Detect which cell encompasses the target text, then output its (x, y) center coordinate. 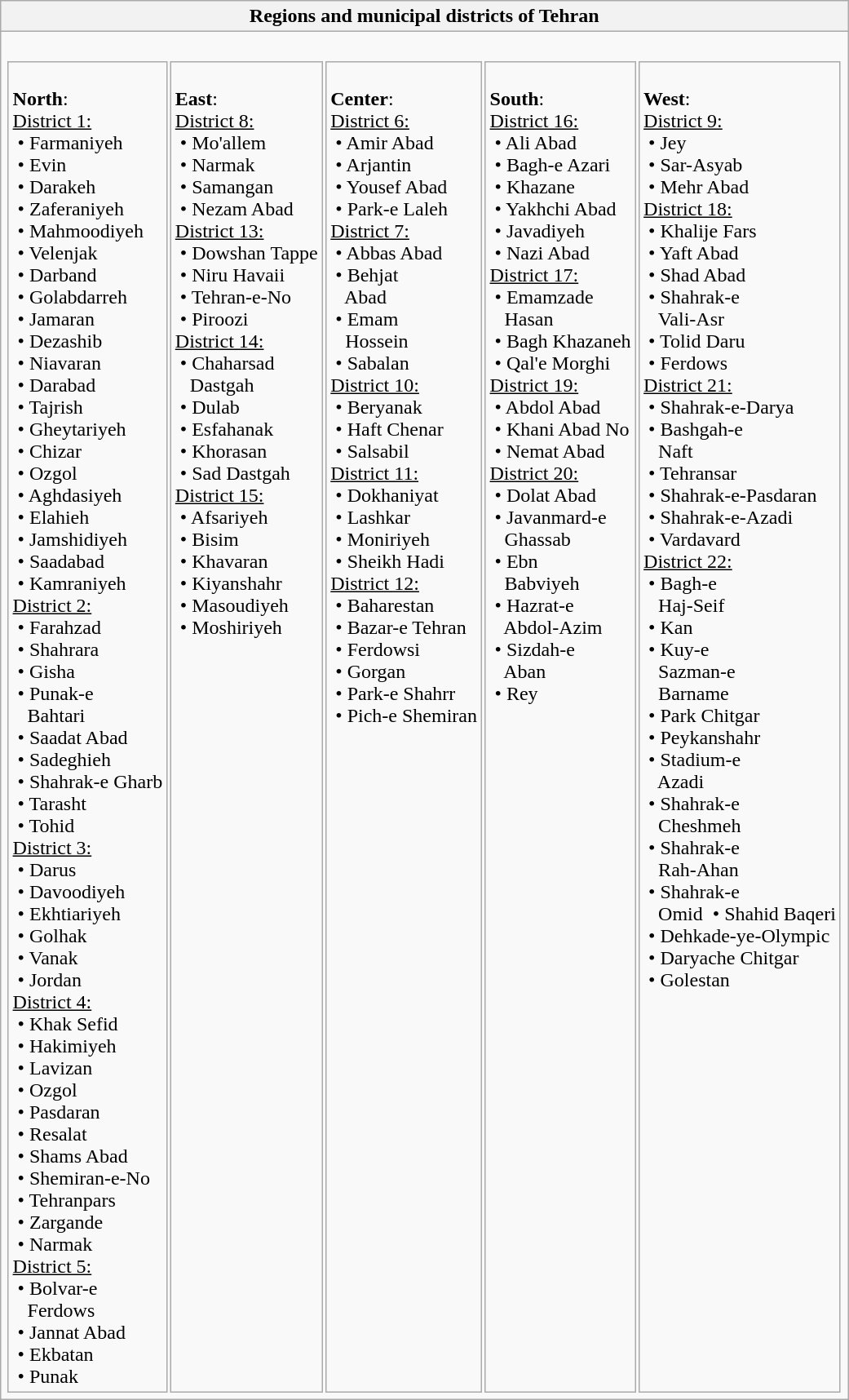
Regions and municipal districts of Tehran (424, 16)
